Search for the cell housing the specified text and yield its (X, Y) center coordinate. 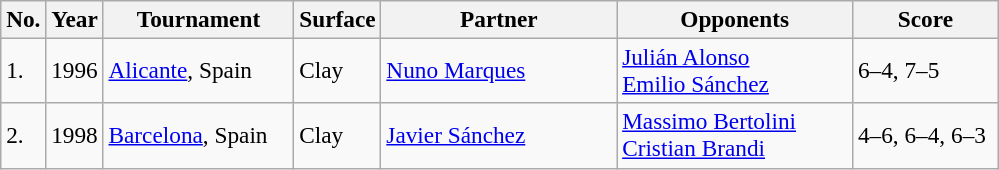
Massimo Bertolini Cristian Brandi (735, 136)
6–4, 7–5 (926, 70)
Javier Sánchez (499, 136)
4–6, 6–4, 6–3 (926, 136)
Nuno Marques (499, 70)
Barcelona, Spain (198, 136)
Partner (499, 19)
No. (24, 19)
Opponents (735, 19)
1998 (74, 136)
1996 (74, 70)
Surface (338, 19)
Score (926, 19)
Tournament (198, 19)
2. (24, 136)
1. (24, 70)
Year (74, 19)
Julián Alonso Emilio Sánchez (735, 70)
Alicante, Spain (198, 70)
